Return [X, Y] of the center of cell containing provided text 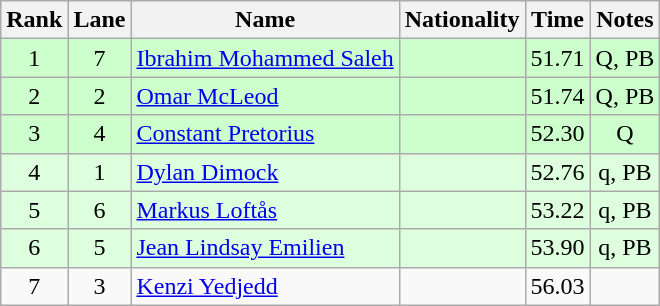
Name [265, 20]
Dylan Dimock [265, 172]
Rank [34, 20]
52.76 [558, 172]
53.22 [558, 210]
Notes [625, 20]
Constant Pretorius [265, 134]
52.30 [558, 134]
Omar McLeod [265, 96]
Nationality [462, 20]
51.74 [558, 96]
Kenzi Yedjedd [265, 286]
Time [558, 20]
Lane [100, 20]
Ibrahim Mohammed Saleh [265, 58]
Jean Lindsay Emilien [265, 248]
Markus Loftås [265, 210]
56.03 [558, 286]
51.71 [558, 58]
Q [625, 134]
53.90 [558, 248]
